Capture the cell that displays the provided text and extract its [x, y] central coordinate. 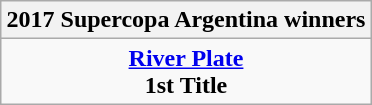
River Plate1st Title [186, 72]
2017 Supercopa Argentina winners [186, 20]
